Return (X, Y) of the center of cell containing provided text 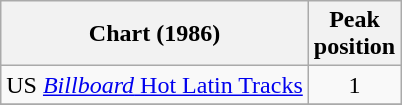
US Billboard Hot Latin Tracks (155, 85)
Chart (1986) (155, 34)
Peakposition (354, 34)
1 (354, 85)
